Identify which cell holds the provided text, then report its [X, Y] central coordinate. 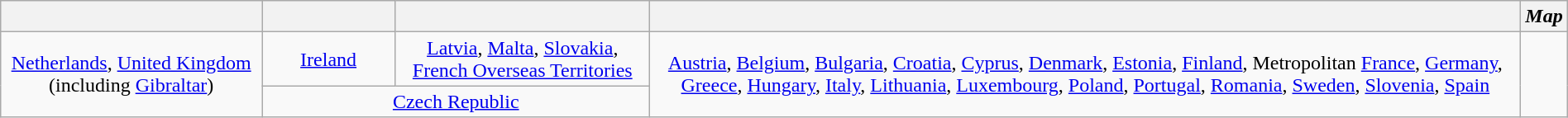
Map [1544, 17]
Czech Republic [457, 101]
Netherlands, United Kingdom (including Gibraltar) [131, 74]
Ireland [329, 59]
Latvia, Malta, Slovakia, French Overseas Territories [523, 59]
